For the text-containing cell, return its midpoint in (X, Y) coordinate format. 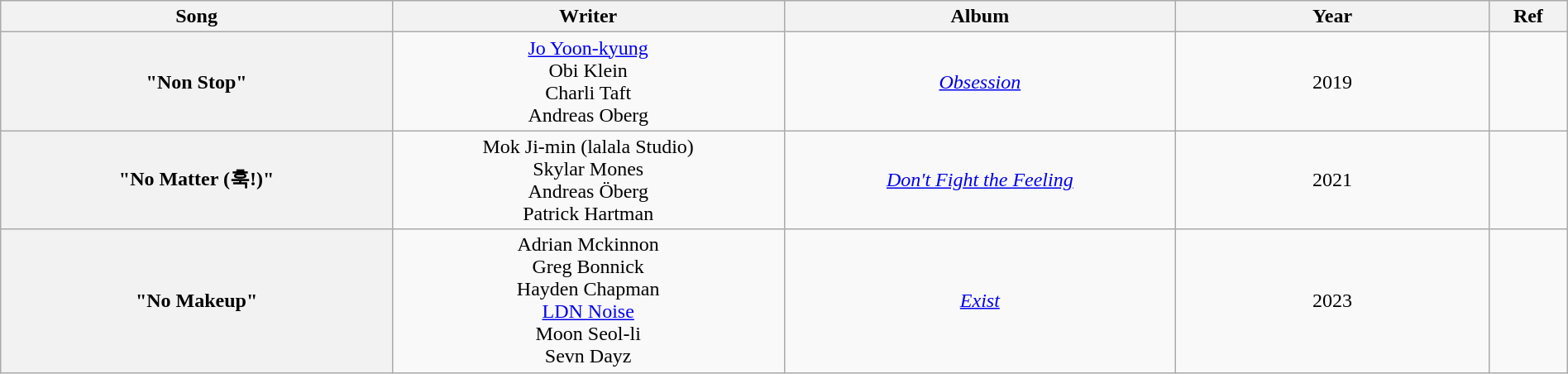
2019 (1333, 81)
Jo Yoon-kyungObi KleinCharli TaftAndreas Oberg (588, 81)
Album (980, 17)
"Non Stop" (197, 81)
Obsession (980, 81)
Writer (588, 17)
Year (1333, 17)
2023 (1333, 301)
Adrian MckinnonGreg BonnickHayden ChapmanLDN NoiseMoon Seol-liSevn Dayz (588, 301)
Don't Fight the Feeling (980, 180)
"No Matter (훅!)" (197, 180)
"No Makeup" (197, 301)
2021 (1333, 180)
Song (197, 17)
Exist (980, 301)
Ref (1528, 17)
Mok Ji-min (lalala Studio)Skylar MonesAndreas ÖbergPatrick Hartman (588, 180)
